Search for the cell housing the specified text and yield its (x, y) center coordinate. 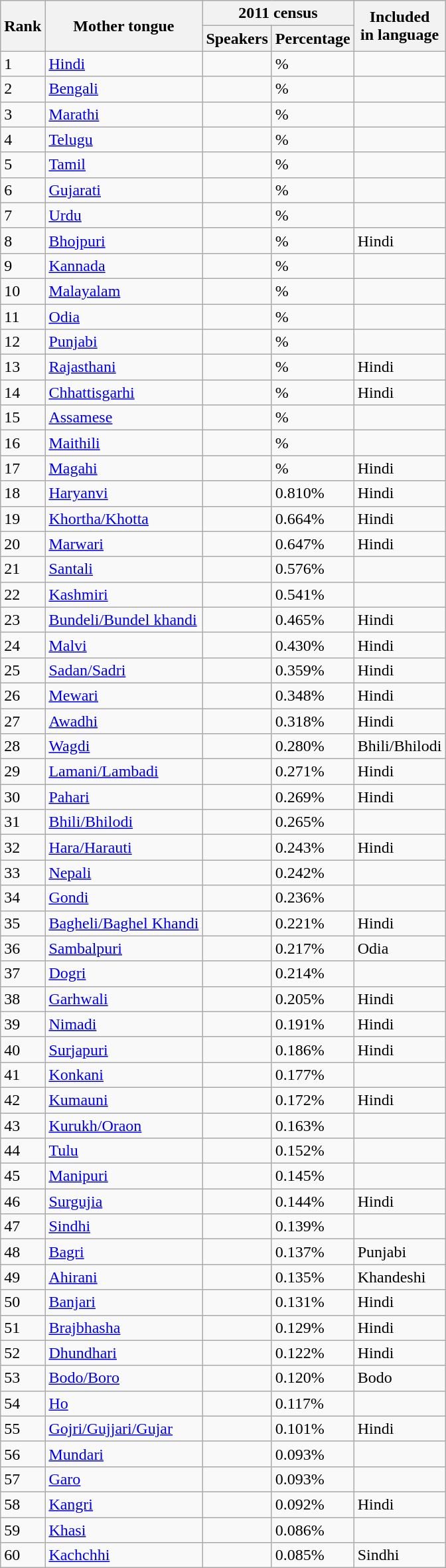
Bundeli/Bundel khandi (123, 620)
Khortha/Khotta (123, 519)
Tamil (123, 165)
9 (23, 266)
4 (23, 139)
36 (23, 948)
Sadan/Sadri (123, 670)
0.647% (313, 544)
0.541% (313, 594)
Konkani (123, 1075)
Mewari (123, 695)
49 (23, 1277)
0.243% (313, 847)
52 (23, 1353)
0.131% (313, 1302)
32 (23, 847)
Gondi (123, 898)
44 (23, 1151)
Marwari (123, 544)
Lamani/Lambadi (123, 772)
0.205% (313, 999)
Percentage (313, 39)
Pahari (123, 797)
6 (23, 190)
14 (23, 392)
Rank (23, 26)
15 (23, 418)
28 (23, 746)
0.221% (313, 923)
0.086% (313, 1529)
10 (23, 291)
38 (23, 999)
Bodo/Boro (123, 1378)
0.137% (313, 1252)
48 (23, 1252)
16 (23, 443)
0.271% (313, 772)
0.430% (313, 645)
30 (23, 797)
Surjapuri (123, 1049)
Kangri (123, 1504)
39 (23, 1024)
Awadhi (123, 721)
13 (23, 367)
35 (23, 923)
Garo (123, 1479)
Kashmiri (123, 594)
25 (23, 670)
0.359% (313, 670)
Hara/Harauti (123, 847)
Bagheli/Baghel Khandi (123, 923)
0.664% (313, 519)
Bagri (123, 1252)
58 (23, 1504)
47 (23, 1227)
33 (23, 873)
0.139% (313, 1227)
60 (23, 1555)
7 (23, 215)
0.236% (313, 898)
1 (23, 64)
50 (23, 1302)
Tulu (123, 1151)
37 (23, 974)
0.576% (313, 569)
0.085% (313, 1555)
0.117% (313, 1403)
Nimadi (123, 1024)
0.269% (313, 797)
Mundari (123, 1454)
Haryanvi (123, 493)
21 (23, 569)
31 (23, 822)
0.186% (313, 1049)
8 (23, 240)
22 (23, 594)
11 (23, 317)
Nepali (123, 873)
0.135% (313, 1277)
43 (23, 1126)
Brajbhasha (123, 1328)
Kurukh/Oraon (123, 1126)
27 (23, 721)
0.465% (313, 620)
Rajasthani (123, 367)
59 (23, 1529)
Sambalpuri (123, 948)
51 (23, 1328)
34 (23, 898)
Banjari (123, 1302)
Malvi (123, 645)
Assamese (123, 418)
Telugu (123, 139)
0.163% (313, 1126)
0.145% (313, 1176)
2 (23, 89)
Magahi (123, 468)
Kachchhi (123, 1555)
Gojri/Gujjari/Gujar (123, 1429)
Bodo (400, 1378)
0.217% (313, 948)
5 (23, 165)
46 (23, 1201)
Maithili (123, 443)
Wagdi (123, 746)
12 (23, 342)
41 (23, 1075)
0.120% (313, 1378)
Ho (123, 1403)
Manipuri (123, 1176)
Speakers (237, 39)
Bengali (123, 89)
0.214% (313, 974)
20 (23, 544)
Surgujia (123, 1201)
0.144% (313, 1201)
0.129% (313, 1328)
0.177% (313, 1075)
0.172% (313, 1100)
Santali (123, 569)
Urdu (123, 215)
0.191% (313, 1024)
Dhundhari (123, 1353)
55 (23, 1429)
18 (23, 493)
23 (23, 620)
57 (23, 1479)
0.318% (313, 721)
54 (23, 1403)
Includedin language (400, 26)
Mother tongue (123, 26)
0.122% (313, 1353)
Bhojpuri (123, 240)
45 (23, 1176)
Kannada (123, 266)
Khasi (123, 1529)
0.348% (313, 695)
0.242% (313, 873)
0.152% (313, 1151)
17 (23, 468)
53 (23, 1378)
0.092% (313, 1504)
Ahirani (123, 1277)
Gujarati (123, 190)
56 (23, 1454)
42 (23, 1100)
Malayalam (123, 291)
Marathi (123, 114)
Dogri (123, 974)
Kumauni (123, 1100)
0.280% (313, 746)
40 (23, 1049)
Khandeshi (400, 1277)
Garhwali (123, 999)
29 (23, 772)
0.101% (313, 1429)
19 (23, 519)
2011 census (278, 13)
24 (23, 645)
Chhattisgarhi (123, 392)
0.265% (313, 822)
0.810% (313, 493)
3 (23, 114)
26 (23, 695)
